Find where the given text appears and provide that cell's center as (X, Y) coordinate. 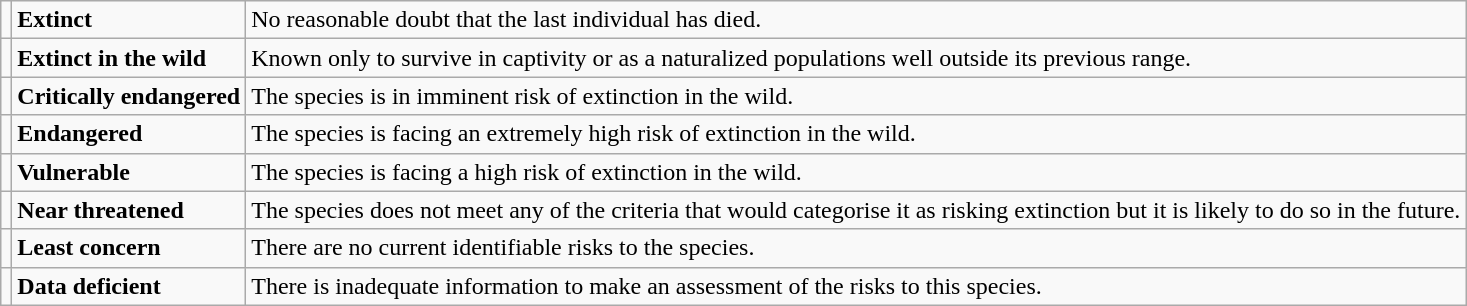
Extinct in the wild (129, 58)
There are no current identifiable risks to the species. (856, 248)
Known only to survive in captivity or as a naturalized populations well outside its previous range. (856, 58)
The species is facing a high risk of extinction in the wild. (856, 172)
The species does not meet any of the criteria that would categorise it as risking extinction but it is likely to do so in the future. (856, 210)
Least concern (129, 248)
There is inadequate information to make an assessment of the risks to this species. (856, 286)
Extinct (129, 20)
Critically endangered (129, 96)
Data deficient (129, 286)
Near threatened (129, 210)
Endangered (129, 134)
The species is in imminent risk of extinction in the wild. (856, 96)
Vulnerable (129, 172)
No reasonable doubt that the last individual has died. (856, 20)
The species is facing an extremely high risk of extinction in the wild. (856, 134)
